Search for the cell housing the specified text and yield its (x, y) center coordinate. 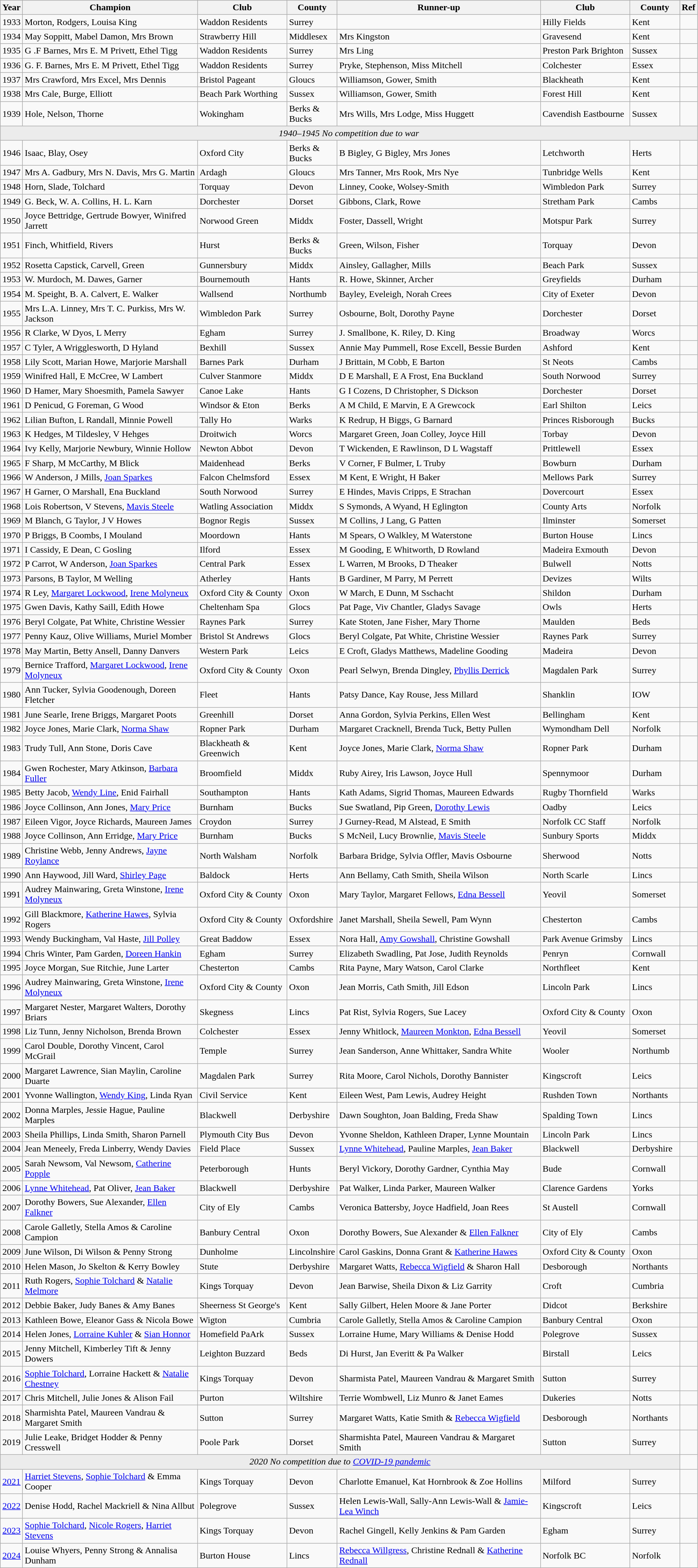
1955 (11, 313)
Wallsend (242, 294)
Trudy Tull, Ann Stone, Doris Cave (110, 749)
Newton Abbot (242, 448)
Jean Barwise, Sheila Dixon & Liz Garrity (439, 1286)
P Briggs, B Coombs, I Mouland (110, 535)
1956 (11, 333)
Gunnersbury (242, 265)
Yvonne Wallington, Wendy King, Linda Ryan (110, 1095)
June Wilson, Di Wilson & Penny Strong (110, 1252)
Rita Moore, Carol Nichols, Dorothy Bannister (439, 1076)
G. F. Barnes, Mrs E. M Privett, Ethel Tigg (110, 65)
1998 (11, 1032)
Greyfields (585, 280)
B Bigley, G Bigley, Mrs Jones (439, 152)
Norfolk BC (585, 1555)
Bernice Trafford, Margaret Lockwood, Irene Molyneux (110, 670)
2007 (11, 1208)
S Symonds, A Wyand, H Eglington (439, 506)
Margaret Watts, Rebecca Wigfield & Sharon Hall (439, 1266)
Joyce Collinson, Ann Jones, Mary Price (110, 807)
Falcon Chelmsford (242, 478)
1994 (11, 953)
1953 (11, 280)
Wilts (654, 578)
E Hindes, Mavis Cripps, E Strachan (439, 492)
Lorraine Hume, Mary Williams & Denise Hodd (439, 1334)
Terrie Wombwell, Liz Munro & Janet Eames (439, 1398)
Helen Mason, Jo Skelton & Kerry Bowley (110, 1266)
Ann Tucker, Sylvia Goodenough, Doreen Fletcher (110, 695)
2002 (11, 1115)
Anna Gordon, Sylvia Perkins, Ellen West (439, 714)
Carol Gaskins, Donna Grant & Katherine Hawes (439, 1252)
2023 (11, 1531)
Rita Payne, Mary Watson, Carol Clarke (439, 968)
2008 (11, 1232)
2014 (11, 1334)
2005 (11, 1168)
1971 (11, 550)
Dovercourt (585, 492)
Mrs Ling (439, 51)
1968 (11, 506)
May Soppitt, Mabel Damon, Mrs Brown (110, 36)
Clarence Gardens (585, 1188)
Lois Robertson, V Stevens, Mavis Steele (110, 506)
1946 (11, 152)
Mrs Wills, Mrs Lodge, Miss Huggett (439, 114)
Shanklin (585, 695)
1949 (11, 201)
Canoe Lake (242, 391)
Ainsley, Gallagher, Mills (439, 265)
1999 (11, 1051)
Eileen West, Pam Lewis, Audrey Height (439, 1095)
1939 (11, 114)
Donna Marples, Jessie Hague, Pauline Marples (110, 1115)
Berkshire (654, 1305)
Western Park (242, 650)
1964 (11, 448)
St Austell (585, 1208)
Birstall (585, 1354)
Penny Kauz, Olive Williams, Muriel Momber (110, 636)
R. Howe, Skinner, Archer (439, 280)
Champion (110, 8)
Torbay (585, 434)
Dunholme (242, 1252)
1983 (11, 749)
Annie May Pummell, Rose Excell, Bessie Burden (439, 347)
Dorothy Bowers, Sue Alexander & Ellen Falkner (439, 1232)
M Gooding, E Whitworth, D Rowland (439, 550)
Barbara Bridge, Sylvia Offler, Mavis Osbourne (439, 856)
Ardagh (242, 172)
Hole, Nelson, Thorne (110, 114)
Maidenhead (242, 463)
Sunbury Sports (585, 836)
2009 (11, 1252)
Watling Association (242, 506)
Droitwich (242, 434)
P Carrot, W Anderson, Joan Sparkes (110, 564)
Madeira Exmouth (585, 550)
M Blanch, G Taylor, J V Howes (110, 521)
Di Hurst, Jan Everitt & Pa Walker (439, 1354)
Ilford (242, 550)
St Neots (585, 362)
G .F Barnes, Mrs E. M Privett, Ethel Tigg (110, 51)
Morton, Rodgers, Louisa King (110, 22)
Rosetta Capstick, Carvell, Green (110, 265)
Southampton (242, 793)
1987 (11, 822)
2015 (11, 1354)
Horn, Slade, Tolchard (110, 187)
1970 (11, 535)
Purton (242, 1398)
1966 (11, 478)
2017 (11, 1398)
D Penicud, G Foreman, G Wood (110, 405)
1974 (11, 593)
1982 (11, 729)
North Walsham (242, 856)
Helen Lewis-Wall, Sally-Ann Lewis-Wall & Jamie-Lea Winch (439, 1506)
Central Park (242, 564)
Harriet Stevens, Sophie Tolchard & Emma Cooper (110, 1482)
1935 (11, 51)
Sally Gilbert, Helen Moore & Jane Porter (439, 1305)
Bournemouth (242, 280)
Christine Webb, Jenny Andrews, Jayne Roylance (110, 856)
Bulwell (585, 564)
Atherley (242, 578)
Jenny Mitchell, Kimberley Tift & Jenny Dowers (110, 1354)
Margaret Nester, Margaret Walters, Dorothy Briars (110, 1012)
Janet Marshall, Sheila Sewell, Pam Wynn (439, 919)
Gibbons, Clark, Rowe (439, 201)
A M Child, E Marvin, E A Grewcock (439, 405)
Eileen Vigor, Joyce Richards, Maureen James (110, 822)
Dawn Soughton, Joan Balding, Freda Shaw (439, 1115)
G. Beck, W. A. Collins, H. L. Karn (110, 201)
G I Cozens, D Christopher, S Dickson (439, 391)
Margaret Green, Joan Colley, Joyce Hill (439, 434)
Julie Leake, Bridget Hodder & Penny Cresswell (110, 1442)
Debbie Baker, Judy Banes & Amy Banes (110, 1305)
W March, E Dunn, M Sschacht (439, 593)
Patsy Dance, Kay Rouse, Jess Millard (439, 695)
Gill Blackmore, Katherine Hawes, Sylvia Rogers (110, 919)
1980 (11, 695)
Broomfield (242, 773)
Elizabeth Swadling, Pat Jose, Judith Reynolds (439, 953)
Rugby Thornfield (585, 793)
Yvonne Sheldon, Kathleen Draper, Lynne Mountain (439, 1134)
Sherwood (585, 856)
Preston Park Brighton (585, 51)
Green, Wilson, Fisher (439, 246)
Homefield PaArk (242, 1334)
Cheltenham Spa (242, 607)
2019 (11, 1442)
M. Speight, B. A. Calvert, E. Walker (110, 294)
Sheila Phillips, Linda Smith, Sharon Parnell (110, 1134)
Ruth Rogers, Sophie Tolchard & Natalie Melmore (110, 1286)
Gwen Rochester, Mary Atkinson, Barbara Fuller (110, 773)
Pat Walker, Linda Parker, Maureen Walker (439, 1188)
1938 (11, 94)
June Searle, Irene Briggs, Margaret Poots (110, 714)
Beryl Vickory, Dorothy Gardner, Cynthia May (439, 1168)
W Anderson, J Mills, Joan Sparkes (110, 478)
Broadway (585, 333)
Chris Mitchell, Julie Jones & Alison Fail (110, 1398)
Joyce Bettridge, Gertrude Bowyer, Winifred Jarrett (110, 221)
Temple (242, 1051)
B Gardiner, M Parry, M Perrett (439, 578)
Mrs L.A. Linney, Mrs T. C. Purkiss, Mrs W. Jackson (110, 313)
Veronica Battersby, Joyce Hadfield, Joan Rees (439, 1208)
Great Baddow (242, 939)
Wymondham Dell (585, 729)
1993 (11, 939)
Helen Jones, Lorraine Kuhler & Sian Honnor (110, 1334)
Mrs Crawford, Mrs Excel, Mrs Dennis (110, 80)
Mary Taylor, Margaret Fellows, Edna Bessell (439, 894)
Owls (585, 607)
Spalding Town (585, 1115)
R Ley, Margaret Lockwood, Irene Molyneux (110, 593)
2013 (11, 1320)
1986 (11, 807)
Culver Stanmore (242, 376)
1991 (11, 894)
Dukeries (585, 1398)
1992 (11, 919)
2024 (11, 1555)
Osbourne, Bolt, Dorothy Payne (439, 313)
Kathleen Bowe, Eleanor Gass & Nicola Bowe (110, 1320)
2011 (11, 1286)
North Scarle (585, 875)
Field Place (242, 1149)
City of Exeter (585, 294)
V Corner, F Bulmer, L Truby (439, 463)
T Wickenden, E Rawlinson, D L Wagstaff (439, 448)
Tunbridge Wells (585, 172)
Stretham Park (585, 201)
1979 (11, 670)
Moordown (242, 535)
Margaret Watts, Katie Smith & Rebecca Wigfield (439, 1418)
Motspur Park (585, 221)
Chris Winter, Pam Garden, Doreen Hankin (110, 953)
1954 (11, 294)
M Kent, E Wright, H Baker (439, 478)
Norfolk CC Staff (585, 822)
Madeira (585, 650)
Plymouth City Bus (242, 1134)
Rushden Town (585, 1095)
1969 (11, 521)
Dorothy Bowers, Sue Alexander, Ellen Falkner (110, 1208)
Sophie Tolchard, Lorraine Hackett & Natalie Chestney (110, 1378)
Carol Double, Dorothy Vincent, Carol McGrail (110, 1051)
1951 (11, 246)
Mrs A. Gadbury, Mrs N. Davis, Mrs G. Martin (110, 172)
1960 (11, 391)
1996 (11, 987)
1978 (11, 650)
Stute (242, 1266)
Middlesex (312, 36)
1997 (11, 1012)
L Warren, M Brooks, D Theaker (439, 564)
May Martin, Betty Ansell, Danny Danvers (110, 650)
Spennymoor (585, 773)
Civil Service (242, 1095)
Gravesend (585, 36)
1973 (11, 578)
Milford (585, 1482)
Margaret Cracknell, Brenda Tuck, Betty Pullen (439, 729)
Mrs Cale, Burge, Elliott (110, 94)
Yorks (654, 1188)
Greenhill (242, 714)
Sue Swatland, Pip Green, Dorothy Lewis (439, 807)
Liz Tunn, Jenny Nicholson, Brenda Brown (110, 1032)
Pat Page, Viv Chantler, Gladys Savage (439, 607)
R Clarke, W Dyos, L Merry (110, 333)
D Hamer, Mary Shoesmith, Pamela Sawyer (110, 391)
Beach Park (585, 265)
J. Smallbone, K. Riley, D. King (439, 333)
2020 No competition due to COVID-19 pandemic (340, 1462)
Blackheath & Greenwich (242, 749)
Jean Sanderson, Anne Whittaker, Sandra White (439, 1051)
Bude (585, 1168)
Jenny Whitlock, Maureen Monkton, Edna Bessell (439, 1032)
Windsor & Eton (242, 405)
Norwood Green (242, 221)
Wigton (242, 1320)
Wiltshire (312, 1398)
H Garner, O Marshall, Ena Buckland (110, 492)
Lily Scott, Marian Howe, Marjorie Marshall (110, 362)
Lynne Whitehead, Pauline Marples, Jean Baker (439, 1149)
Bexhill (242, 347)
M Spears, O Walkley, M Waterstone (439, 535)
Penryn (585, 953)
Sharmista Patel, Maureen Vandrau & Margaret Smith (439, 1378)
W. Murdoch, M. Dawes, Garner (110, 280)
2001 (11, 1095)
2022 (11, 1506)
1947 (11, 172)
2018 (11, 1418)
Louise Whyers, Penny Strong & Annalisa Dunham (110, 1555)
1985 (11, 793)
Jean Morris, Cath Smith, Jill Edson (439, 987)
Oadby (585, 807)
Kate Stoten, Jane Fisher, Mary Thorne (439, 622)
S McNeil, Lucy Brownlie, Mavis Steele (439, 836)
1965 (11, 463)
J Brittain, M Cobb, E Barton (439, 362)
1962 (11, 419)
Poole Park (242, 1442)
Bayley, Eveleigh, Norah Crees (439, 294)
K Redrup, H Biggs, G Barnard (439, 419)
2021 (11, 1482)
Linney, Cooke, Wolsey-Smith (439, 187)
Lincolnshire (312, 1252)
Tally Ho (242, 419)
1981 (11, 714)
1975 (11, 607)
Blackheath (585, 80)
Leighton Buzzard (242, 1354)
Ref (689, 8)
Hurst (242, 246)
Rachel Gingell, Kelly Jenkins & Pam Garden (439, 1531)
Shildon (585, 593)
1958 (11, 362)
Forest Hill (585, 94)
Park Avenue Grimsby (585, 939)
J Gurney-Read, M Alstead, E Smith (439, 822)
Joyce Morgan, Sue Ritchie, June Larter (110, 968)
2004 (11, 1149)
Bowburn (585, 463)
Sophie Tolchard, Nicole Rogers, Harriet Stevens (110, 1531)
Lilian Bufton, L Randall, Minnie Powell (110, 419)
Ashford (585, 347)
Peterborough (242, 1168)
Strawberry Hill (242, 36)
1948 (11, 187)
Skegness (242, 1012)
2006 (11, 1188)
Bristol St Andrews (242, 636)
1959 (11, 376)
Kath Adams, Sigrid Thomas, Maureen Edwards (439, 793)
Hunts (312, 1168)
M Collins, J Lang, G Patten (439, 521)
IOW (654, 695)
Barnes Park (242, 362)
1995 (11, 968)
2012 (11, 1305)
Fleet (242, 695)
1990 (11, 875)
1989 (11, 856)
2003 (11, 1134)
1950 (11, 221)
Croydon (242, 822)
D E Marshall, E A Frost, Ena Buckland (439, 376)
Earl Shilton (585, 405)
I Cassidy, E Dean, C Gosling (110, 550)
Lynne Whitehead, Pat Oliver, Jean Baker (110, 1188)
Mrs Kingston (439, 36)
Ann Haywood, Jill Ward, Shirley Page (110, 875)
Hilly Fields (585, 22)
1961 (11, 405)
2016 (11, 1378)
Bognor Regis (242, 521)
Mrs Tanner, Mrs Rook, Mrs Nye (439, 172)
Wendy Buckingham, Val Haste, Jill Polley (110, 939)
Pearl Selwyn, Brenda Dingley, Phyllis Derrick (439, 670)
1977 (11, 636)
2000 (11, 1076)
Oxford City (242, 152)
Ann Bellamy, Cath Smith, Sheila Wilson (439, 875)
1933 (11, 22)
Ilminster (585, 521)
Cavendish Eastbourne (585, 114)
Sarah Newsom, Val Newsom, Catherine Popple (110, 1168)
Princes Risborough (585, 419)
Charlotte Emanuel, Kat Hornbrook & Zoe Hollins (439, 1482)
Winifred Hall, E McCree, W Lambert (110, 376)
Pat Rist, Sylvia Rogers, Sue Lacey (439, 1012)
Year (11, 8)
Finch, Whitfield, Rivers (110, 246)
K Hedges, M Tildesley, V Hehges (110, 434)
Beach Park Worthing (242, 94)
1937 (11, 80)
Rebecca Willgress, Christine Rednall & Katherine Rednall (439, 1555)
Bristol Pageant (242, 80)
1957 (11, 347)
1952 (11, 265)
1967 (11, 492)
Parsons, B Taylor, M Welling (110, 578)
Pryke, Stephenson, Miss Mitchell (439, 65)
1988 (11, 836)
Didcot (585, 1305)
Nora Hall, Amy Gowshall, Christine Gowshall (439, 939)
2010 (11, 1266)
Wooler (585, 1051)
Foster, Dassell, Wright (439, 221)
Wokingham (242, 114)
1934 (11, 36)
1936 (11, 65)
F Sharp, M McCarthy, M Blick (110, 463)
Runner-up (439, 8)
1984 (11, 773)
1963 (11, 434)
Denise Hodd, Rachel Mackriell & Nina Allbut (110, 1506)
Oxfordshire (312, 919)
E Croft, Gladys Matthews, Madeline Gooding (439, 650)
Letchworth (585, 152)
Mellows Park (585, 478)
Devizes (585, 578)
C Tyler, A Wrigglesworth, D Hyland (110, 347)
Baldock (242, 875)
Croft (585, 1286)
County Arts (585, 506)
Ivy Kelly, Marjorie Newbury, Winnie Hollow (110, 448)
Bellingham (585, 714)
1940–1945 No competition due to war (349, 133)
Margaret Lawrence, Sian Maylin, Caroline Duarte (110, 1076)
Northfleet (585, 968)
Isaac, Blay, Osey (110, 152)
Prittlewell (585, 448)
1976 (11, 622)
Maulden (585, 622)
Sheerness St George's (242, 1305)
Joyce Collinson, Ann Erridge, Mary Price (110, 836)
Betty Jacob, Wendy Line, Enid Fairhall (110, 793)
Jean Meneely, Freda Linberry, Wendy Davies (110, 1149)
Gwen Davis, Kathy Saill, Edith Howe (110, 607)
Ruby Airey, Iris Lawson, Joyce Hull (439, 773)
1972 (11, 564)
